Detect which cell encompasses the target text, then output its (X, Y) center coordinate. 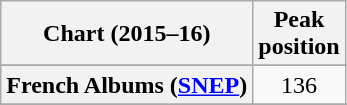
Peak position (299, 34)
Chart (2015–16) (127, 34)
136 (299, 85)
French Albums (SNEP) (127, 85)
